Output the (x, y) coordinate of the center of the cell containing the given text.  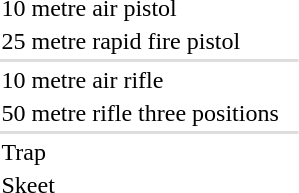
10 metre air rifle (140, 80)
Trap (140, 152)
50 metre rifle three positions (140, 113)
25 metre rapid fire pistol (140, 41)
